Determine the (X, Y) coordinate at the center of the cell enclosing the given text.  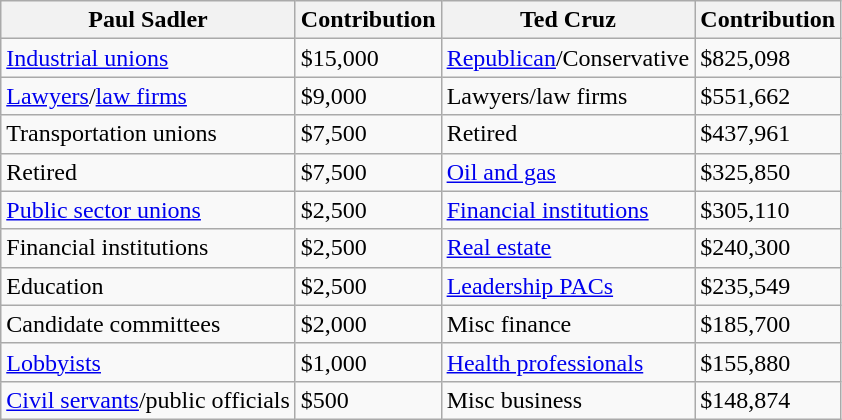
$825,098 (768, 58)
Health professionals (568, 362)
$9,000 (368, 96)
$500 (368, 400)
$1,000 (368, 362)
$15,000 (368, 58)
$155,880 (768, 362)
$305,110 (768, 210)
Public sector unions (148, 210)
$437,961 (768, 134)
$240,300 (768, 248)
$235,549 (768, 286)
Candidate committees (148, 324)
Transportation unions (148, 134)
Misc finance (568, 324)
$185,700 (768, 324)
Oil and gas (568, 172)
$325,850 (768, 172)
Industrial unions (148, 58)
Real estate (568, 248)
Education (148, 286)
$2,000 (368, 324)
Civil servants/public officials (148, 400)
Republican/Conservative (568, 58)
Misc business (568, 400)
Lobbyists (148, 362)
Ted Cruz (568, 20)
Paul Sadler (148, 20)
Leadership PACs (568, 286)
$551,662 (768, 96)
$148,874 (768, 400)
